Provide the (x, y) coordinate of the cell's center where the given text is located.  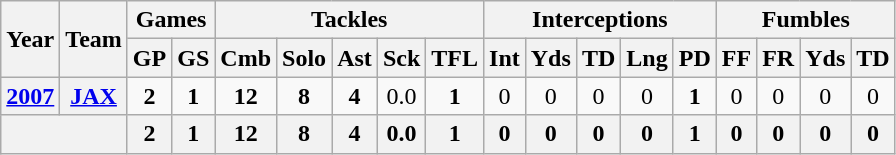
FR (778, 58)
Sck (401, 58)
GP (149, 58)
FF (736, 58)
Team (94, 39)
2007 (30, 96)
Year (30, 39)
Tackles (350, 20)
Games (170, 20)
Cmb (246, 58)
GS (194, 58)
JAX (94, 96)
Ast (355, 58)
Solo (304, 58)
TFL (455, 58)
Fumbles (806, 20)
Int (505, 58)
PD (694, 58)
Interceptions (600, 20)
Lng (647, 58)
